For the text-containing cell, return its midpoint in [x, y] coordinate format. 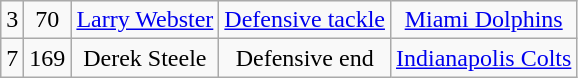
3 [12, 20]
169 [48, 58]
Derek Steele [145, 58]
Defensive tackle [305, 20]
Indianapolis Colts [483, 58]
70 [48, 20]
7 [12, 58]
Miami Dolphins [483, 20]
Defensive end [305, 58]
Larry Webster [145, 20]
